Return the (X, Y) coordinate for the center point of the cell that contains the specified text.  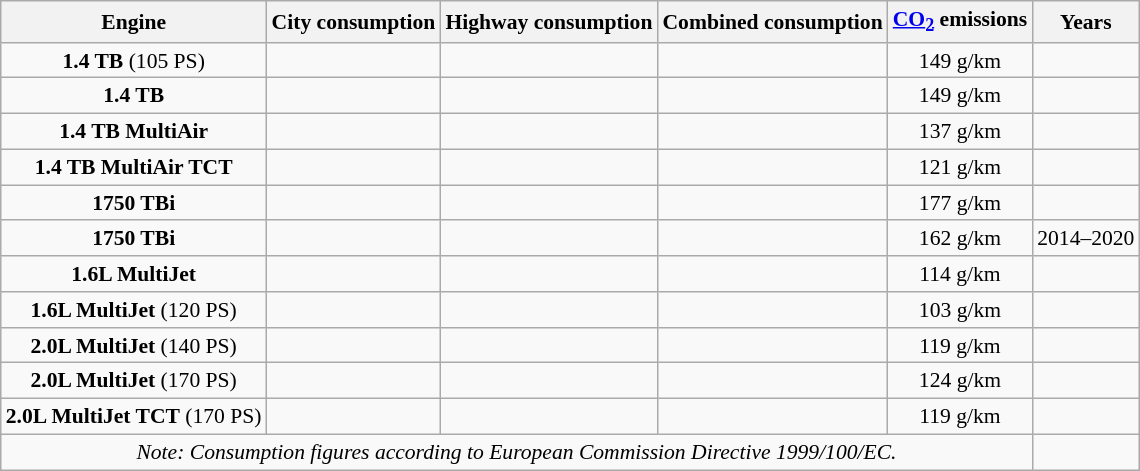
121 g/km (960, 167)
1.6L MultiJet (120 PS) (134, 310)
162 g/km (960, 239)
124 g/km (960, 381)
103 g/km (960, 310)
2014–2020 (1086, 239)
CO2 emissions (960, 22)
Engine (134, 22)
137 g/km (960, 132)
Combined consumption (772, 22)
Highway consumption (548, 22)
1.4 TB (105 PS) (134, 61)
114 g/km (960, 274)
1.4 TB MultiAir TCT (134, 167)
Years (1086, 22)
1.4 TB MultiAir (134, 132)
1.6L MultiJet (134, 274)
2.0L MultiJet (170 PS) (134, 381)
177 g/km (960, 203)
2.0L MultiJet (140 PS) (134, 346)
1.4 TB (134, 96)
Note: Consumption figures according to European Commission Directive 1999/100/EC. (516, 452)
City consumption (354, 22)
2.0L MultiJet TCT (170 PS) (134, 417)
